Provide the (x, y) coordinate of the cell's center where the given text is located.  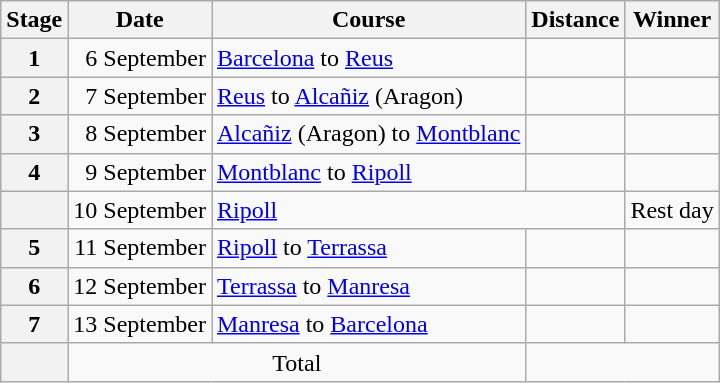
Rest day (672, 210)
3 (34, 134)
Date (140, 20)
6 September (140, 58)
Distance (576, 20)
12 September (140, 286)
4 (34, 172)
Alcañiz (Aragon) to Montblanc (369, 134)
7 (34, 324)
5 (34, 248)
Stage (34, 20)
13 September (140, 324)
Winner (672, 20)
Barcelona to Reus (369, 58)
Reus to Alcañiz (Aragon) (369, 96)
7 September (140, 96)
1 (34, 58)
8 September (140, 134)
Terrassa to Manresa (369, 286)
11 September (140, 248)
9 September (140, 172)
2 (34, 96)
Total (297, 362)
Ripoll (418, 210)
Manresa to Barcelona (369, 324)
6 (34, 286)
Ripoll to Terrassa (369, 248)
Montblanc to Ripoll (369, 172)
Course (369, 20)
10 September (140, 210)
